Provide the [x, y] coordinate of the cell's center where the given text is located.  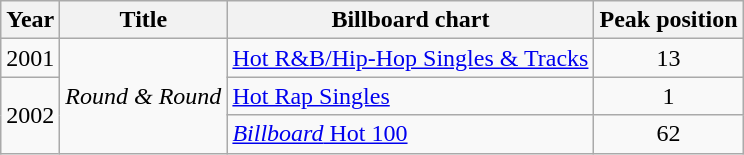
62 [668, 134]
2001 [30, 58]
Billboard Hot 100 [410, 134]
Billboard chart [410, 20]
Hot R&B/Hip-Hop Singles & Tracks [410, 58]
Title [144, 20]
13 [668, 58]
Hot Rap Singles [410, 96]
Year [30, 20]
Round & Round [144, 96]
2002 [30, 115]
1 [668, 96]
Peak position [668, 20]
